From the cell containing the given text, extract its center point as [x, y] coordinate. 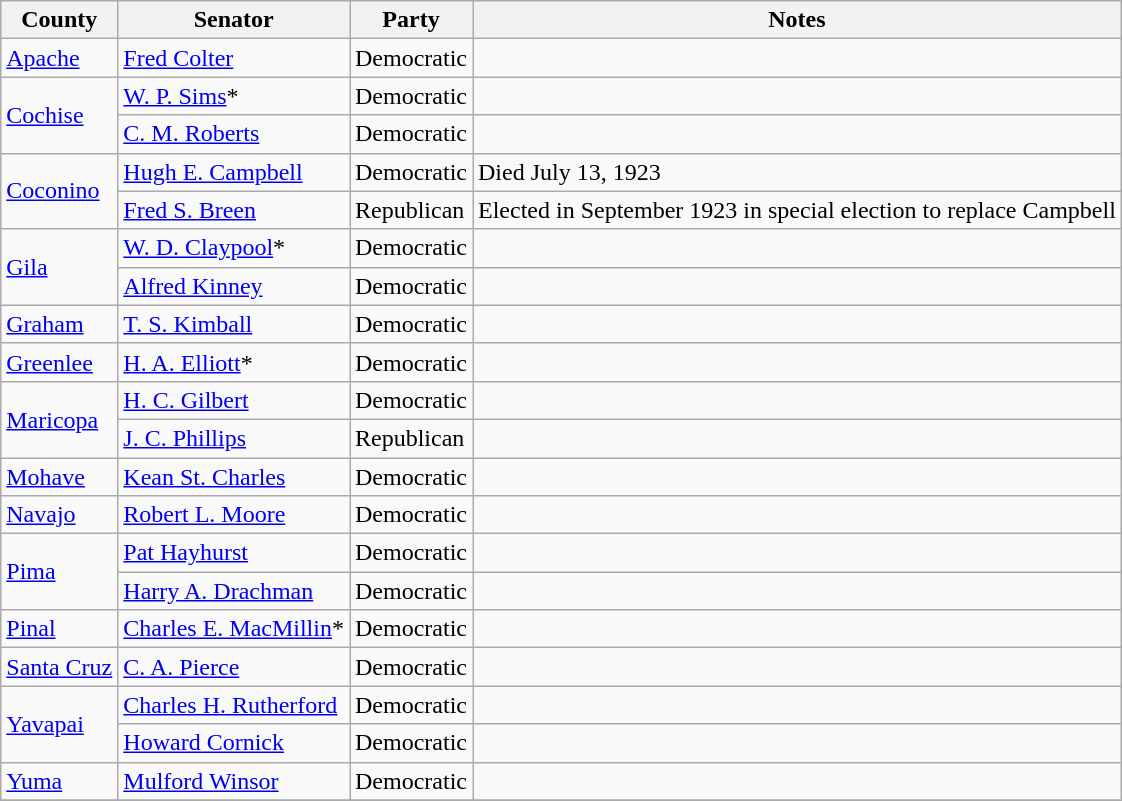
Coconino [60, 191]
Navajo [60, 515]
Mohave [60, 477]
Fred Colter [234, 58]
Pima [60, 572]
Graham [60, 324]
Santa Cruz [60, 667]
Kean St. Charles [234, 477]
Died July 13, 1923 [796, 172]
Yavapai [60, 724]
Hugh E. Campbell [234, 172]
Charles H. Rutherford [234, 705]
Greenlee [60, 362]
Elected in September 1923 in special election to replace Campbell [796, 210]
Yuma [60, 781]
Howard Cornick [234, 743]
Maricopa [60, 419]
Senator [234, 20]
J. C. Phillips [234, 438]
W. D. Claypool* [234, 248]
County [60, 20]
T. S. Kimball [234, 324]
C. A. Pierce [234, 667]
Cochise [60, 115]
Fred S. Breen [234, 210]
Robert L. Moore [234, 515]
Mulford Winsor [234, 781]
Pat Hayhurst [234, 553]
H. A. Elliott* [234, 362]
Apache [60, 58]
Notes [796, 20]
Party [412, 20]
C. M. Roberts [234, 134]
Gila [60, 267]
Pinal [60, 629]
Alfred Kinney [234, 286]
Harry A. Drachman [234, 591]
W. P. Sims* [234, 96]
Charles E. MacMillin* [234, 629]
H. C. Gilbert [234, 400]
